Detect which cell encompasses the target text, then output its (X, Y) center coordinate. 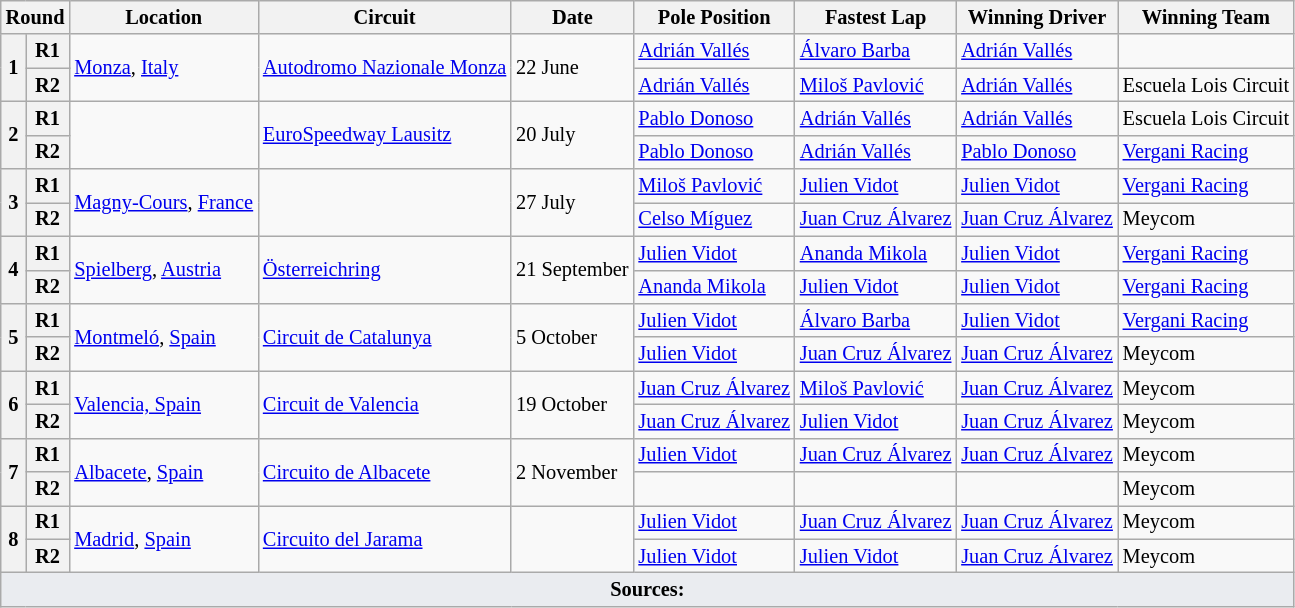
5 (14, 336)
3 (14, 202)
Magny-Cours, France (164, 202)
Location (164, 17)
Österreichring (384, 270)
Monza, Italy (164, 68)
Madrid, Spain (164, 538)
4 (14, 270)
2 (14, 134)
Circuito del Jarama (384, 538)
Circuit (384, 17)
Date (572, 17)
Autodromo Nazionale Monza (384, 68)
22 June (572, 68)
Winning Team (1206, 17)
20 July (572, 134)
5 October (572, 336)
Circuit de Catalunya (384, 336)
21 September (572, 270)
1 (14, 68)
Sources: (648, 589)
7 (14, 472)
EuroSpeedway Lausitz (384, 134)
Winning Driver (1036, 17)
6 (14, 404)
Circuito de Albacete (384, 472)
Albacete, Spain (164, 472)
Valencia, Spain (164, 404)
Fastest Lap (876, 17)
Celso Míguez (714, 219)
2 November (572, 472)
Montmeló, Spain (164, 336)
Circuit de Valencia (384, 404)
Round (36, 17)
Spielberg, Austria (164, 270)
Pole Position (714, 17)
27 July (572, 202)
8 (14, 538)
19 October (572, 404)
